Search for the cell housing the specified text and yield its [x, y] center coordinate. 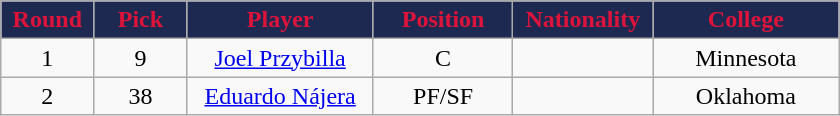
Pick [140, 20]
C [443, 58]
38 [140, 96]
2 [48, 96]
College [746, 20]
Joel Przybilla [280, 58]
PF/SF [443, 96]
Round [48, 20]
Position [443, 20]
Oklahoma [746, 96]
1 [48, 58]
Player [280, 20]
Nationality [583, 20]
Eduardo Nájera [280, 96]
9 [140, 58]
Minnesota [746, 58]
